Capture the cell that displays the provided text and extract its [x, y] central coordinate. 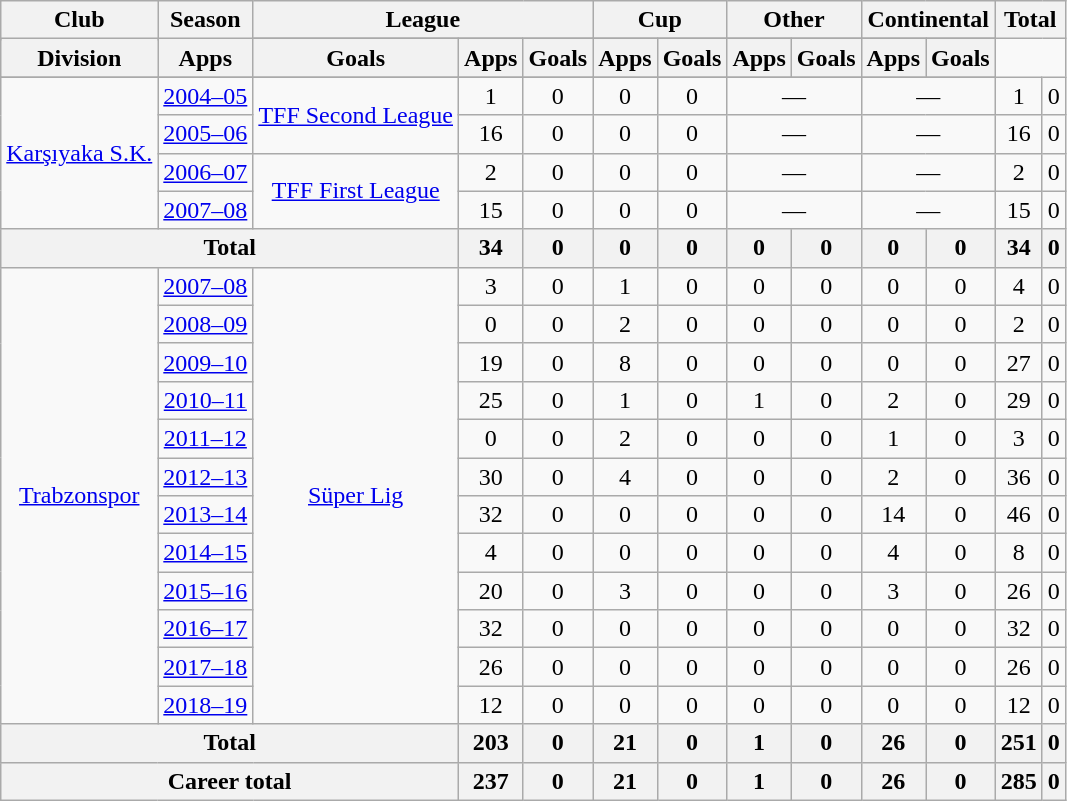
2012–13 [206, 477]
20 [491, 591]
Season [206, 20]
36 [1018, 477]
14 [893, 515]
2018–19 [206, 705]
2009–10 [206, 362]
2016–17 [206, 629]
2017–18 [206, 667]
2005–06 [206, 134]
25 [491, 400]
Other [794, 20]
Division [80, 58]
2004–05 [206, 96]
2013–14 [206, 515]
2010–11 [206, 400]
TFF First League [356, 191]
2015–16 [206, 591]
30 [491, 477]
29 [1018, 400]
Süper Lig [356, 496]
TFF Second League [356, 115]
203 [491, 743]
285 [1018, 781]
2006–07 [206, 172]
Club [80, 20]
46 [1018, 515]
2008–09 [206, 324]
251 [1018, 743]
Karşıyaka S.K. [80, 153]
2011–12 [206, 438]
19 [491, 362]
237 [491, 781]
27 [1018, 362]
2014–15 [206, 553]
Trabzonspor [80, 496]
Cup [660, 20]
League [423, 20]
Career total [230, 781]
Continental [928, 20]
